Search for the cell housing the specified text and yield its (X, Y) center coordinate. 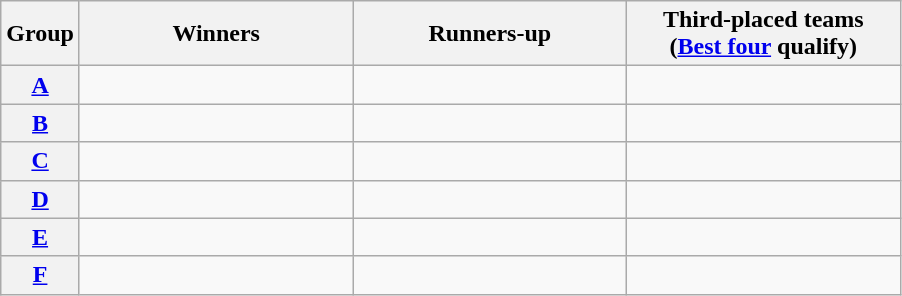
D (40, 199)
C (40, 161)
Group (40, 34)
B (40, 123)
E (40, 237)
A (40, 85)
Winners (216, 34)
Third-placed teams(Best four qualify) (764, 34)
Runners-up (490, 34)
F (40, 275)
